Extract the (X, Y) coordinate from the center of the cell holding the provided text.  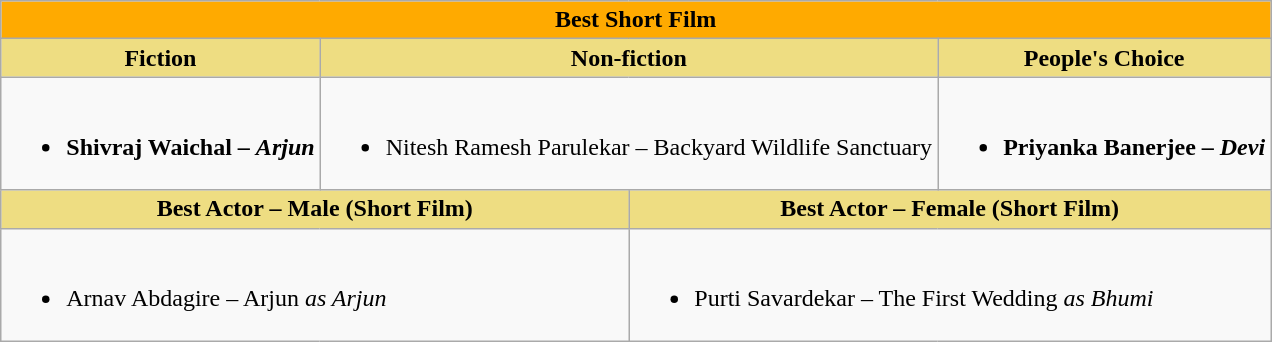
Shivraj Waichal – Arjun (160, 134)
Priyanka Banerjee – Devi (1104, 134)
Purti Savardekar – The First Wedding as Bhumi (950, 284)
Nitesh Ramesh Parulekar – Backyard Wildlife Sanctuary (629, 134)
Arnav Abdagire – Arjun as Arjun (315, 284)
Best Actor – Female (Short Film) (950, 209)
Best Actor – Male (Short Film) (315, 209)
Best Short Film (636, 20)
People's Choice (1104, 58)
Non-fiction (629, 58)
Fiction (160, 58)
